Locate the cell with the specified text and output its [X, Y] center coordinate. 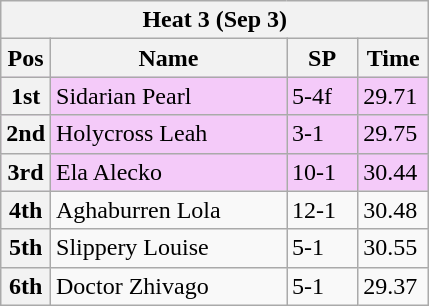
30.55 [394, 248]
Name [169, 58]
29.71 [394, 96]
Aghaburren Lola [169, 210]
2nd [26, 134]
Ela Alecko [169, 172]
Heat 3 (Sep 3) [215, 20]
Doctor Zhivago [169, 286]
30.44 [394, 172]
5-4f [322, 96]
30.48 [394, 210]
4th [26, 210]
12-1 [322, 210]
3-1 [322, 134]
Pos [26, 58]
Time [394, 58]
10-1 [322, 172]
3rd [26, 172]
Slippery Louise [169, 248]
Holycross Leah [169, 134]
5th [26, 248]
29.37 [394, 286]
6th [26, 286]
Sidarian Pearl [169, 96]
29.75 [394, 134]
1st [26, 96]
SP [322, 58]
